Capture the cell that displays the provided text and extract its (X, Y) central coordinate. 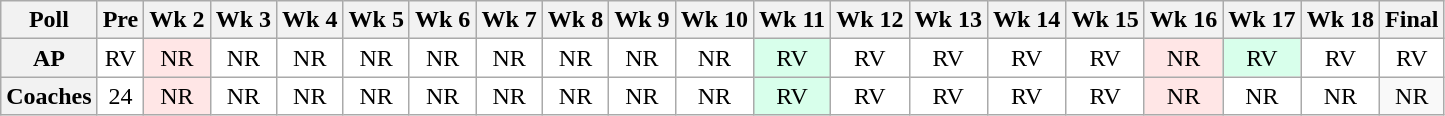
Wk 5 (376, 20)
Pre (120, 20)
Wk 4 (310, 20)
Wk 2 (177, 20)
Wk 7 (509, 20)
Final (1412, 20)
Wk 11 (792, 20)
AP (49, 58)
Wk 17 (1262, 20)
Wk 18 (1340, 20)
Wk 9 (642, 20)
Coaches (49, 96)
Wk 6 (442, 20)
Wk 13 (948, 20)
Wk 14 (1026, 20)
Poll (49, 20)
Wk 8 (575, 20)
24 (120, 96)
Wk 12 (870, 20)
Wk 3 (243, 20)
Wk 16 (1183, 20)
Wk 15 (1105, 20)
Wk 10 (714, 20)
